Capture the cell that displays the provided text and extract its [x, y] central coordinate. 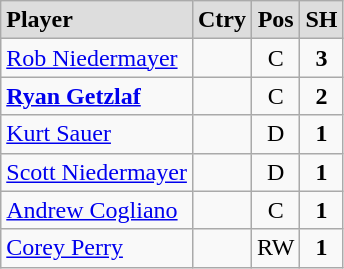
SH [322, 20]
Corey Perry [97, 248]
Pos [275, 20]
Ctry [222, 20]
Rob Niedermayer [97, 58]
Andrew Cogliano [97, 210]
2 [322, 96]
Scott Niedermayer [97, 172]
Player [97, 20]
Ryan Getzlaf [97, 96]
Kurt Sauer [97, 134]
RW [275, 248]
3 [322, 58]
